Provide the [x, y] coordinate of the cell's center where the given text is located.  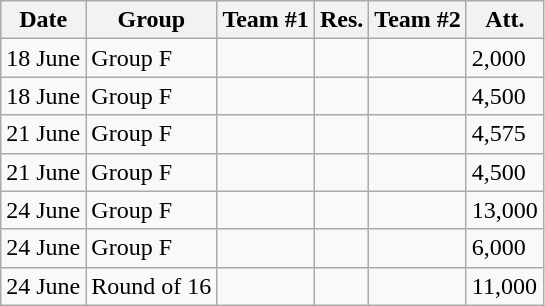
13,000 [504, 210]
2,000 [504, 58]
Group [152, 20]
11,000 [504, 286]
Date [44, 20]
4,575 [504, 134]
Team #2 [418, 20]
Res. [341, 20]
Team #1 [266, 20]
Round of 16 [152, 286]
6,000 [504, 248]
Att. [504, 20]
